Output the (x, y) coordinate of the center of the cell containing the given text.  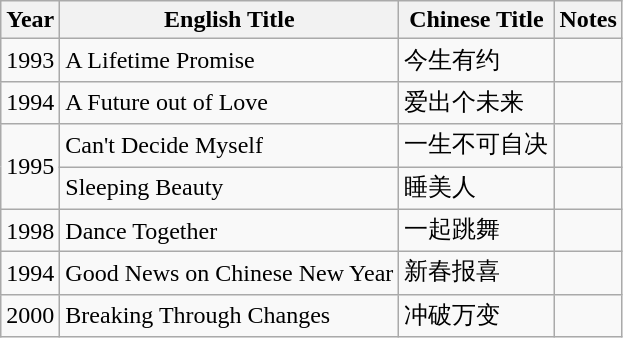
Breaking Through Changes (230, 316)
Sleeping Beauty (230, 188)
今生有约 (476, 60)
睡美人 (476, 188)
1995 (30, 166)
1998 (30, 230)
Year (30, 20)
一起跳舞 (476, 230)
1993 (30, 60)
English Title (230, 20)
冲破万变 (476, 316)
一生不可自决 (476, 146)
2000 (30, 316)
A Future out of Love (230, 102)
新春报喜 (476, 274)
A Lifetime Promise (230, 60)
Dance Together (230, 230)
Good News on Chinese New Year (230, 274)
Notes (588, 20)
Chinese Title (476, 20)
Can't Decide Myself (230, 146)
爱出个未来 (476, 102)
